Detect which cell encompasses the target text, then output its [x, y] center coordinate. 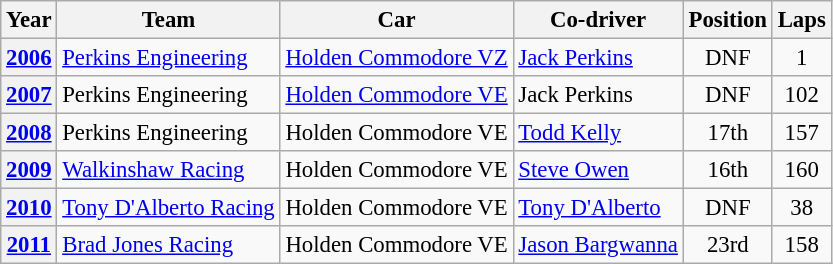
Tony D'Alberto [598, 208]
23rd [728, 245]
2006 [29, 58]
2010 [29, 208]
2007 [29, 95]
1 [802, 58]
16th [728, 170]
Co-driver [598, 20]
158 [802, 245]
102 [802, 95]
Holden Commodore VZ [396, 58]
Team [168, 20]
Tony D'Alberto Racing [168, 208]
157 [802, 133]
2009 [29, 170]
Todd Kelly [598, 133]
Walkinshaw Racing [168, 170]
Steve Owen [598, 170]
Car [396, 20]
38 [802, 208]
Jason Bargwanna [598, 245]
Position [728, 20]
2011 [29, 245]
Brad Jones Racing [168, 245]
160 [802, 170]
2008 [29, 133]
Year [29, 20]
17th [728, 133]
Laps [802, 20]
